Return [X, Y] of the center of cell containing provided text 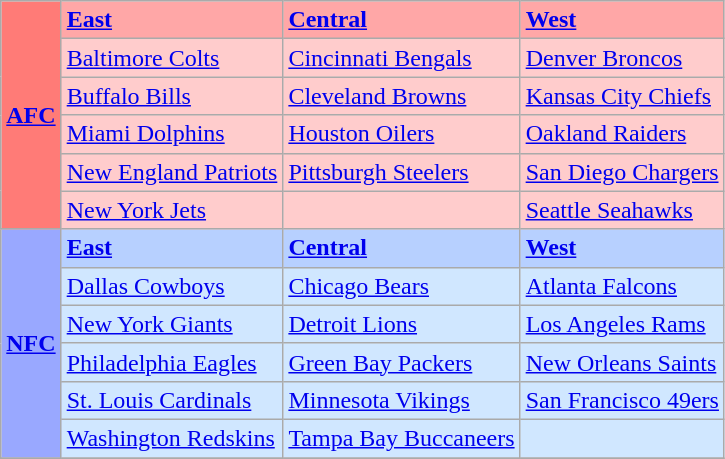
Miami Dolphins [172, 134]
Baltimore Colts [172, 58]
New York Jets [172, 210]
Tampa Bay Buccaneers [402, 438]
Philadelphia Eagles [172, 362]
Cincinnati Bengals [402, 58]
Los Angeles Rams [622, 324]
Dallas Cowboys [172, 286]
NFC [31, 343]
San Diego Chargers [622, 172]
Pittsburgh Steelers [402, 172]
New York Giants [172, 324]
Detroit Lions [402, 324]
San Francisco 49ers [622, 400]
Green Bay Packers [402, 362]
St. Louis Cardinals [172, 400]
Kansas City Chiefs [622, 96]
Seattle Seahawks [622, 210]
Chicago Bears [402, 286]
Denver Broncos [622, 58]
New Orleans Saints [622, 362]
Houston Oilers [402, 134]
Buffalo Bills [172, 96]
Cleveland Browns [402, 96]
Oakland Raiders [622, 134]
Atlanta Falcons [622, 286]
New England Patriots [172, 172]
Washington Redskins [172, 438]
Minnesota Vikings [402, 400]
AFC [31, 115]
